From the cell containing the given text, extract its center point as [X, Y] coordinate. 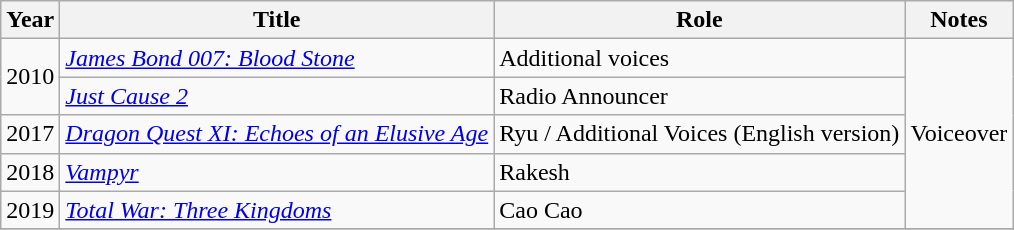
James Bond 007: Blood Stone [277, 58]
Radio Announcer [700, 96]
Role [700, 20]
Ryu / Additional Voices (English version) [700, 134]
2018 [30, 172]
Cao Cao [700, 210]
Vampyr [277, 172]
2010 [30, 77]
Voiceover [959, 134]
Year [30, 20]
Just Cause 2 [277, 96]
Total War: Three Kingdoms [277, 210]
2019 [30, 210]
Rakesh [700, 172]
2017 [30, 134]
Additional voices [700, 58]
Notes [959, 20]
Dragon Quest XI: Echoes of an Elusive Age [277, 134]
Title [277, 20]
